Capture the cell that displays the provided text and extract its [X, Y] central coordinate. 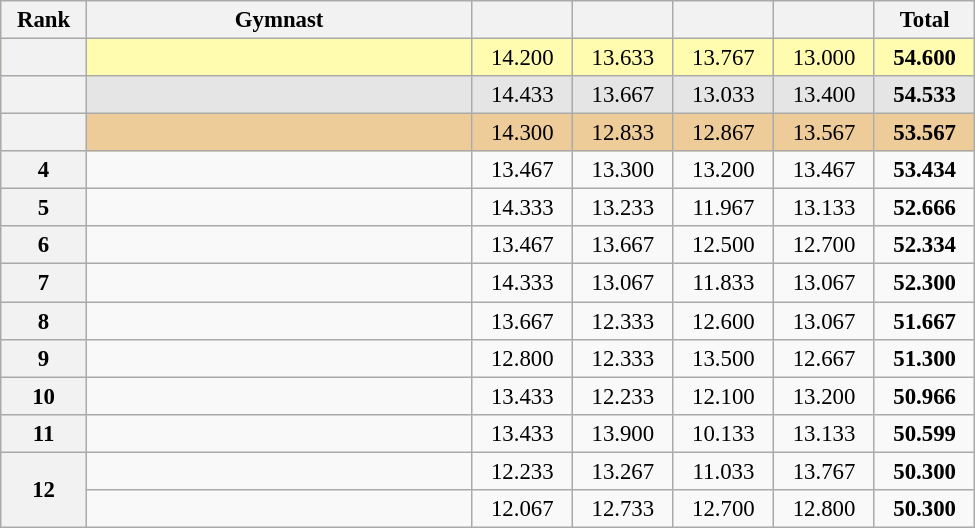
13.900 [624, 433]
50.599 [924, 433]
12.833 [624, 133]
14.200 [522, 58]
11 [44, 433]
12 [44, 490]
12.500 [724, 245]
12.067 [522, 509]
Total [924, 20]
52.334 [924, 245]
12.100 [724, 396]
53.434 [924, 170]
12.867 [724, 133]
13.033 [724, 95]
6 [44, 245]
52.300 [924, 283]
13.000 [824, 58]
14.300 [522, 133]
12.733 [624, 509]
Gymnast [279, 20]
12.667 [824, 358]
10 [44, 396]
13.233 [624, 208]
4 [44, 170]
7 [44, 283]
54.533 [924, 95]
50.966 [924, 396]
Rank [44, 20]
8 [44, 321]
9 [44, 358]
51.300 [924, 358]
10.133 [724, 433]
51.667 [924, 321]
12.600 [724, 321]
13.267 [624, 471]
13.400 [824, 95]
52.666 [924, 208]
13.567 [824, 133]
11.833 [724, 283]
13.500 [724, 358]
53.567 [924, 133]
11.967 [724, 208]
13.300 [624, 170]
5 [44, 208]
13.633 [624, 58]
14.433 [522, 95]
54.600 [924, 58]
11.033 [724, 471]
